From the cell containing the given text, extract its center point as [x, y] coordinate. 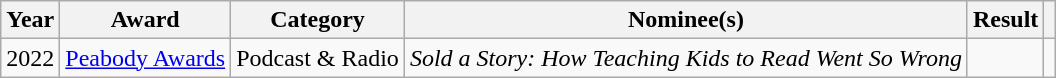
Category [318, 20]
2022 [30, 58]
Podcast & Radio [318, 58]
Result [1005, 20]
Nominee(s) [686, 20]
Award [146, 20]
Peabody Awards [146, 58]
Sold a Story: How Teaching Kids to Read Went So Wrong [686, 58]
Year [30, 20]
